Scan for the cell matching the given text and deliver its [x, y] coordinate at center. 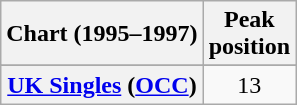
Peakposition [249, 34]
UK Singles (OCC) [102, 85]
Chart (1995–1997) [102, 34]
13 [249, 85]
